Scan for the cell matching the given text and deliver its (X, Y) coordinate at center. 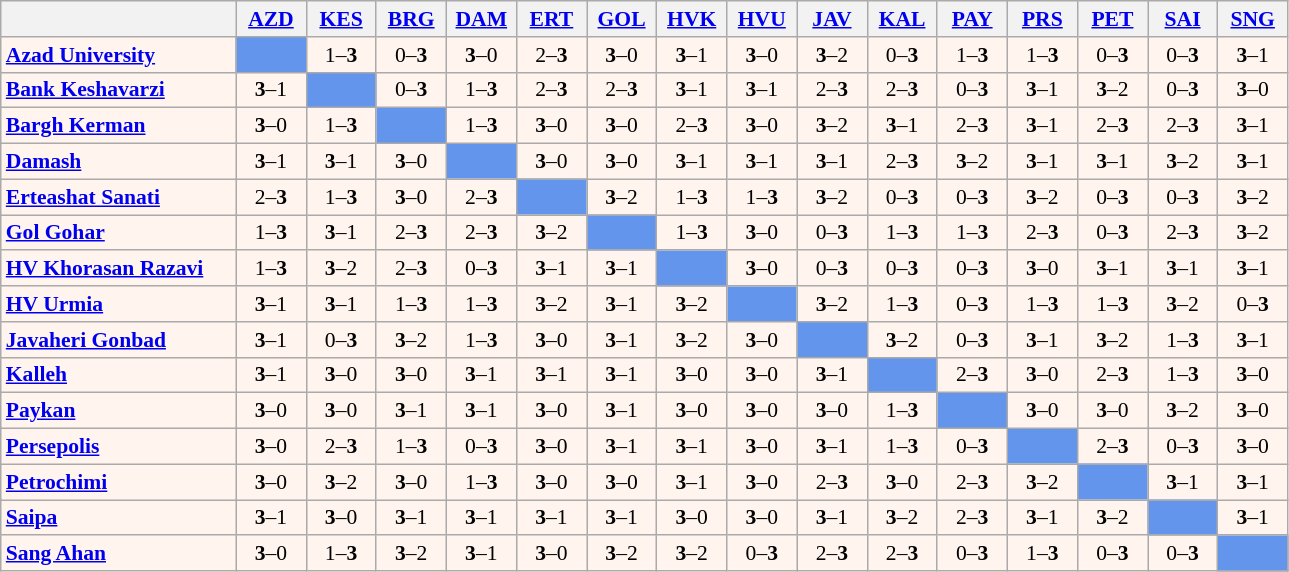
HVU (762, 19)
ERT (551, 19)
JAV (832, 19)
PET (1112, 19)
Bargh Kerman (118, 126)
KES (341, 19)
Paykan (118, 411)
GOL (621, 19)
PRS (1042, 19)
Sang Ahan (118, 554)
Kalleh (118, 375)
KAL (902, 19)
SAI (1183, 19)
DAM (481, 19)
Azad University (118, 55)
BRG (411, 19)
Damash (118, 162)
Gol Gohar (118, 233)
HV Urmia (118, 304)
Petrochimi (118, 482)
Javaheri Gonbad (118, 340)
Bank Keshavarzi (118, 90)
SNG (1253, 19)
HV Khorasan Razavi (118, 269)
AZD (271, 19)
Persepolis (118, 447)
Erteashat Sanati (118, 197)
HVK (692, 19)
Saipa (118, 518)
PAY (972, 19)
